Pinpoint the cell where the given text exists, returning its (X, Y) midpoint coordinate. 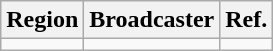
Broadcaster (152, 20)
Ref. (246, 20)
Region (42, 20)
